Search for the cell housing the specified text and yield its [X, Y] center coordinate. 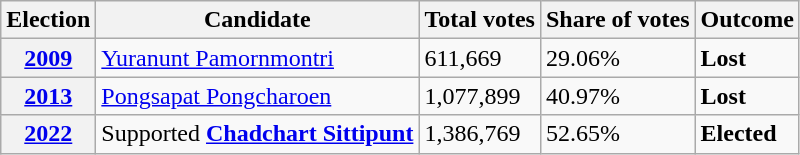
Elected [747, 134]
Yuranunt Pamornmontri [258, 58]
29.06% [618, 58]
40.97% [618, 96]
Total votes [480, 20]
2009 [48, 58]
611,669 [480, 58]
Candidate [258, 20]
1,386,769 [480, 134]
Outcome [747, 20]
1,077,899 [480, 96]
Pongsapat Pongcharoen [258, 96]
52.65% [618, 134]
Share of votes [618, 20]
Election [48, 20]
2022 [48, 134]
Supported Chadchart Sittipunt [258, 134]
2013 [48, 96]
